Find where the given text appears and provide that cell's center as [X, Y] coordinate. 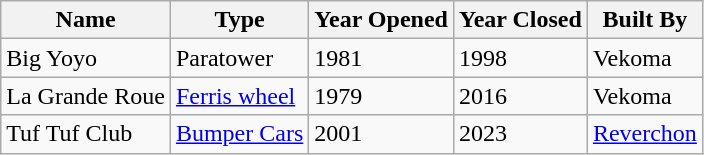
Name [86, 20]
1981 [382, 58]
1998 [520, 58]
Bumper Cars [239, 134]
Year Closed [520, 20]
Tuf Tuf Club [86, 134]
2023 [520, 134]
Built By [644, 20]
Big Yoyo [86, 58]
Reverchon [644, 134]
La Grande Roue [86, 96]
2016 [520, 96]
Type [239, 20]
Year Opened [382, 20]
1979 [382, 96]
Ferris wheel [239, 96]
Paratower [239, 58]
2001 [382, 134]
